Return the (x, y) coordinate for the center point of the cell that contains the specified text.  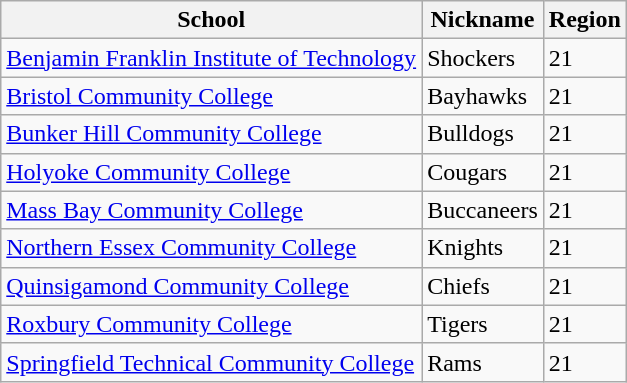
Northern Essex Community College (212, 248)
Benjamin Franklin Institute of Technology (212, 58)
Chiefs (483, 286)
Bristol Community College (212, 96)
Holyoke Community College (212, 172)
Roxbury Community College (212, 324)
Shockers (483, 58)
Quinsigamond Community College (212, 286)
Buccaneers (483, 210)
Tigers (483, 324)
Cougars (483, 172)
Knights (483, 248)
Springfield Technical Community College (212, 362)
Mass Bay Community College (212, 210)
Bayhawks (483, 96)
Region (584, 20)
Rams (483, 362)
School (212, 20)
Nickname (483, 20)
Bunker Hill Community College (212, 134)
Bulldogs (483, 134)
